Capture the cell that displays the provided text and extract its (x, y) central coordinate. 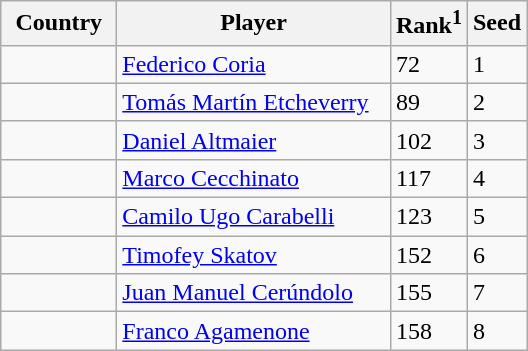
1 (496, 64)
Rank1 (428, 24)
3 (496, 140)
Player (254, 24)
4 (496, 178)
6 (496, 255)
7 (496, 293)
Timofey Skatov (254, 255)
Seed (496, 24)
72 (428, 64)
Camilo Ugo Carabelli (254, 217)
8 (496, 331)
Marco Cecchinato (254, 178)
117 (428, 178)
Federico Coria (254, 64)
Tomás Martín Etcheverry (254, 102)
102 (428, 140)
123 (428, 217)
5 (496, 217)
2 (496, 102)
Franco Agamenone (254, 331)
89 (428, 102)
Country (59, 24)
152 (428, 255)
155 (428, 293)
Juan Manuel Cerúndolo (254, 293)
Daniel Altmaier (254, 140)
158 (428, 331)
